Locate the cell with the specified text and output its (x, y) center coordinate. 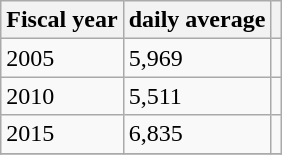
6,835 (197, 134)
2015 (62, 134)
2005 (62, 58)
Fiscal year (62, 20)
5,511 (197, 96)
5,969 (197, 58)
2010 (62, 96)
daily average (197, 20)
